Identify which cell holds the provided text, then report its (x, y) central coordinate. 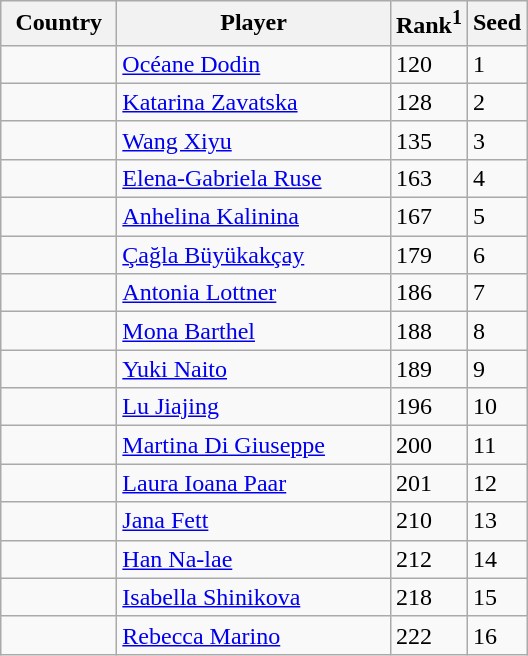
12 (496, 483)
212 (428, 559)
186 (428, 293)
210 (428, 521)
16 (496, 635)
Océane Dodin (254, 64)
8 (496, 331)
6 (496, 255)
13 (496, 521)
7 (496, 293)
Laura Ioana Paar (254, 483)
9 (496, 369)
167 (428, 217)
Rank1 (428, 24)
Lu Jiajing (254, 407)
Mona Barthel (254, 331)
Player (254, 24)
188 (428, 331)
179 (428, 255)
Jana Fett (254, 521)
15 (496, 597)
10 (496, 407)
Çağla Büyükakçay (254, 255)
Martina Di Giuseppe (254, 445)
Han Na-lae (254, 559)
4 (496, 178)
189 (428, 369)
5 (496, 217)
196 (428, 407)
Seed (496, 24)
Antonia Lottner (254, 293)
Yuki Naito (254, 369)
163 (428, 178)
Anhelina Kalinina (254, 217)
11 (496, 445)
200 (428, 445)
201 (428, 483)
Rebecca Marino (254, 635)
2 (496, 102)
218 (428, 597)
120 (428, 64)
Elena-Gabriela Ruse (254, 178)
14 (496, 559)
Country (59, 24)
1 (496, 64)
128 (428, 102)
3 (496, 140)
Wang Xiyu (254, 140)
Isabella Shinikova (254, 597)
135 (428, 140)
Katarina Zavatska (254, 102)
222 (428, 635)
